For the text-containing cell, return its midpoint in (x, y) coordinate format. 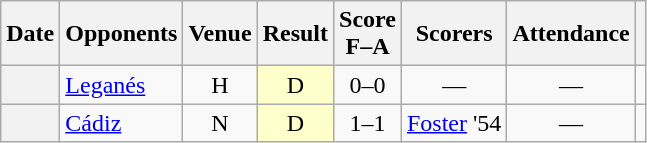
Venue (220, 34)
Attendance (571, 34)
Cádiz (122, 123)
1–1 (368, 123)
Scorers (454, 34)
ScoreF–A (368, 34)
Foster '54 (454, 123)
N (220, 123)
Leganés (122, 85)
Result (295, 34)
Opponents (122, 34)
Date (30, 34)
0–0 (368, 85)
H (220, 85)
